Pinpoint the cell where the given text exists, returning its (X, Y) midpoint coordinate. 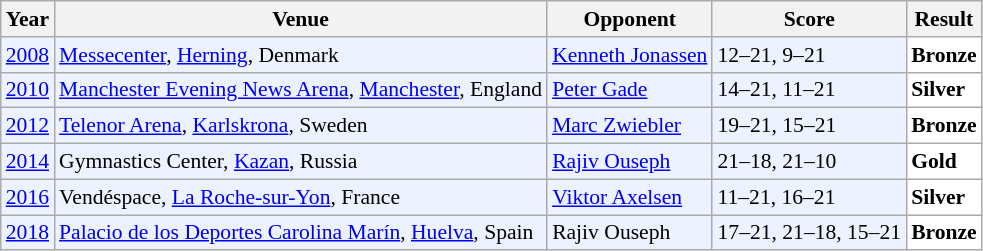
2010 (28, 90)
21–18, 21–10 (809, 162)
19–21, 15–21 (809, 126)
2008 (28, 55)
Palacio de los Deportes Carolina Marín, Huelva, Spain (300, 233)
Marc Zwiebler (630, 126)
Gold (944, 162)
Opponent (630, 19)
Viktor Axelsen (630, 197)
2014 (28, 162)
11–21, 16–21 (809, 197)
Result (944, 19)
Score (809, 19)
Telenor Arena, Karlskrona, Sweden (300, 126)
17–21, 21–18, 15–21 (809, 233)
Gymnastics Center, Kazan, Russia (300, 162)
Year (28, 19)
2018 (28, 233)
2012 (28, 126)
Manchester Evening News Arena, Manchester, England (300, 90)
Messecenter, Herning, Denmark (300, 55)
2016 (28, 197)
12–21, 9–21 (809, 55)
Kenneth Jonassen (630, 55)
Venue (300, 19)
14–21, 11–21 (809, 90)
Vendéspace, La Roche-sur-Yon, France (300, 197)
Peter Gade (630, 90)
